From the cell containing the given text, extract its center point as [x, y] coordinate. 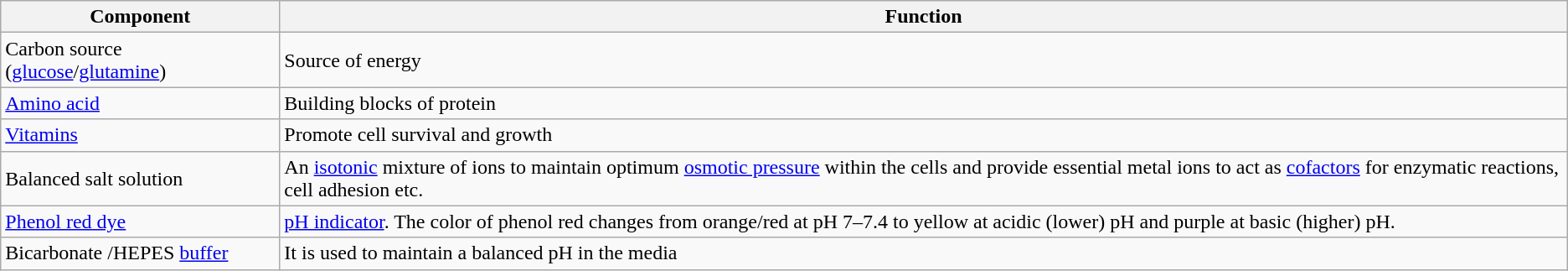
Function [923, 17]
Carbon source (glucose/glutamine) [141, 60]
It is used to maintain a balanced pH in the media [923, 253]
Bicarbonate /HEPES buffer [141, 253]
Vitamins [141, 135]
Phenol red dye [141, 221]
pH indicator. The color of phenol red changes from orange/red at pH 7–7.4 to yellow at acidic (lower) pH and purple at basic (higher) pH. [923, 221]
Building blocks of protein [923, 103]
Promote cell survival and growth [923, 135]
Amino acid [141, 103]
Source of energy [923, 60]
Balanced salt solution [141, 178]
Component [141, 17]
